Pinpoint the cell where the given text exists, returning its [X, Y] midpoint coordinate. 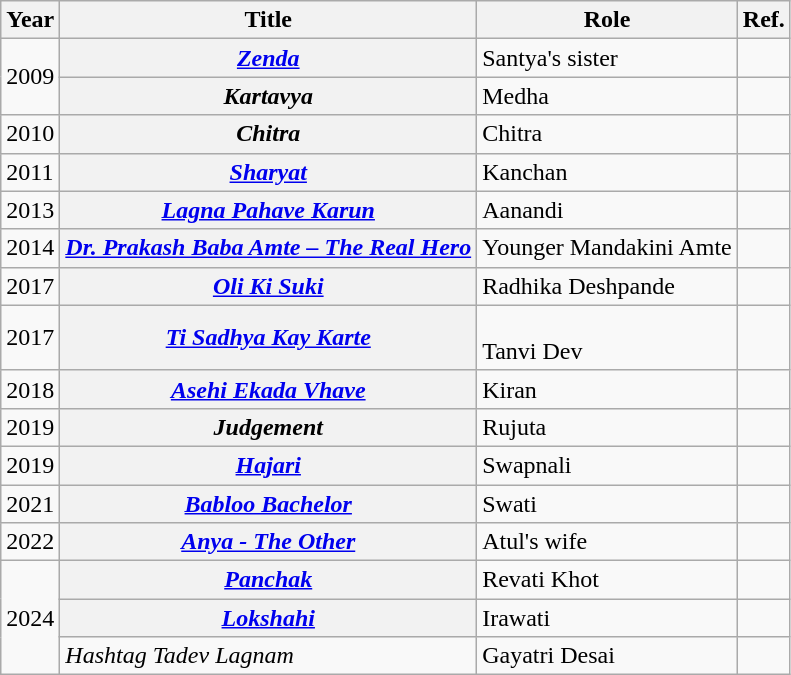
Atul's wife [608, 542]
Kanchan [608, 172]
Lokshahi [268, 618]
2021 [30, 503]
Medha [608, 96]
Lagna Pahave Karun [268, 210]
Panchak [268, 580]
Aanandi [608, 210]
Revati Khot [608, 580]
Role [608, 20]
Younger Mandakini Amte [608, 248]
Radhika Deshpande [608, 286]
2013 [30, 210]
Babloo Bachelor [268, 503]
Oli Ki Suki [268, 286]
2010 [30, 134]
2022 [30, 542]
2009 [30, 77]
Rujuta [608, 427]
Swati [608, 503]
Irawati [608, 618]
Dr. Prakash Baba Amte – The Real Hero [268, 248]
Ti Sadhya Kay Karte [268, 338]
Kartavya [268, 96]
Kiran [608, 389]
2018 [30, 389]
Title [268, 20]
2014 [30, 248]
Tanvi Dev [608, 338]
Year [30, 20]
Hajari [268, 465]
Santya's sister [608, 58]
2024 [30, 618]
Judgement [268, 427]
2011 [30, 172]
Ref. [764, 20]
Zenda [268, 58]
Swapnali [608, 465]
Hashtag Tadev Lagnam [268, 656]
Sharyat [268, 172]
Gayatri Desai [608, 656]
Anya - The Other [268, 542]
Asehi Ekada Vhave [268, 389]
